Find where the given text appears and provide that cell's center as [x, y] coordinate. 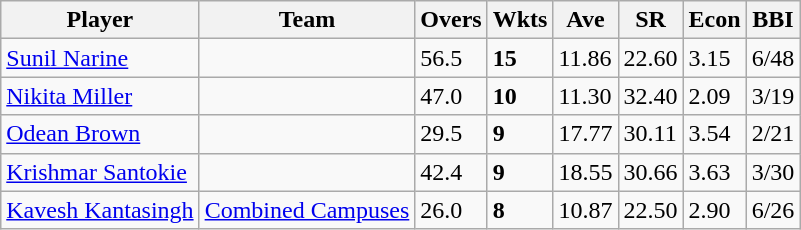
6/26 [773, 210]
11.86 [586, 58]
6/48 [773, 58]
Wkts [520, 20]
2.90 [714, 210]
2.09 [714, 96]
BBI [773, 20]
8 [520, 210]
10 [520, 96]
15 [520, 58]
2/21 [773, 134]
3/19 [773, 96]
42.4 [451, 172]
10.87 [586, 210]
29.5 [451, 134]
Combined Campuses [307, 210]
Krishmar Santokie [100, 172]
17.77 [586, 134]
Sunil Narine [100, 58]
Team [307, 20]
56.5 [451, 58]
3.63 [714, 172]
32.40 [650, 96]
SR [650, 20]
Nikita Miller [100, 96]
Player [100, 20]
3.54 [714, 134]
26.0 [451, 210]
Ave [586, 20]
18.55 [586, 172]
47.0 [451, 96]
3/30 [773, 172]
30.66 [650, 172]
30.11 [650, 134]
Overs [451, 20]
22.60 [650, 58]
Econ [714, 20]
22.50 [650, 210]
Kavesh Kantasingh [100, 210]
Odean Brown [100, 134]
11.30 [586, 96]
3.15 [714, 58]
